For the text-containing cell, return its midpoint in (x, y) coordinate format. 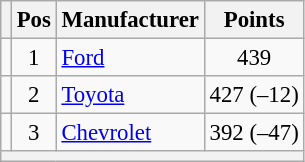
392 (–47) (254, 133)
2 (34, 95)
Manufacturer (130, 20)
427 (–12) (254, 95)
Ford (130, 58)
439 (254, 58)
1 (34, 58)
3 (34, 133)
Chevrolet (130, 133)
Toyota (130, 95)
Pos (34, 20)
Points (254, 20)
